For the text-containing cell, return its midpoint in (x, y) coordinate format. 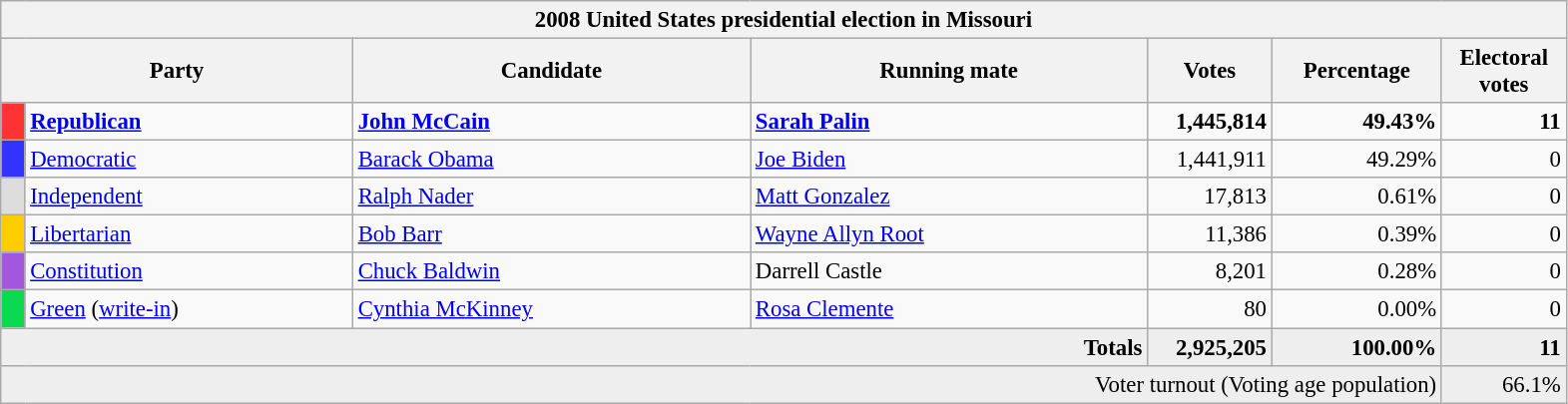
100.00% (1356, 347)
2,925,205 (1210, 347)
Electoral votes (1503, 72)
2008 United States presidential election in Missouri (784, 20)
8,201 (1210, 272)
Matt Gonzalez (949, 197)
Green (write-in) (189, 309)
49.29% (1356, 160)
Republican (189, 122)
Chuck Baldwin (551, 272)
Percentage (1356, 72)
Candidate (551, 72)
Voter turnout (Voting age population) (722, 384)
Libertarian (189, 234)
11,386 (1210, 234)
Bob Barr (551, 234)
Darrell Castle (949, 272)
0.39% (1356, 234)
0.28% (1356, 272)
Ralph Nader (551, 197)
1,441,911 (1210, 160)
Running mate (949, 72)
66.1% (1503, 384)
Rosa Clemente (949, 309)
Wayne Allyn Root (949, 234)
Party (178, 72)
Independent (189, 197)
49.43% (1356, 122)
Barack Obama (551, 160)
17,813 (1210, 197)
John McCain (551, 122)
Votes (1210, 72)
Totals (575, 347)
Cynthia McKinney (551, 309)
1,445,814 (1210, 122)
Joe Biden (949, 160)
0.61% (1356, 197)
Democratic (189, 160)
80 (1210, 309)
Constitution (189, 272)
0.00% (1356, 309)
Sarah Palin (949, 122)
